Return [x, y] of the center of cell containing provided text 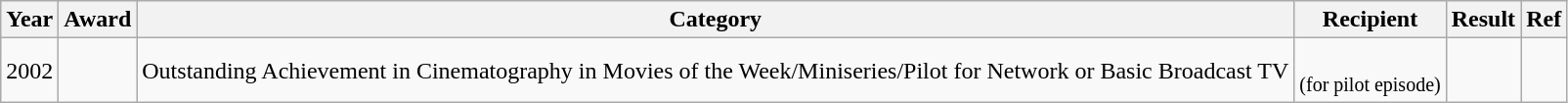
Award [98, 20]
2002 [29, 71]
Recipient [1371, 20]
Outstanding Achievement in Cinematography in Movies of the Week/Miniseries/Pilot for Network or Basic Broadcast TV [716, 71]
Year [29, 20]
Result [1483, 20]
Ref [1545, 20]
(for pilot episode) [1371, 71]
Category [716, 20]
